Scan for the cell matching the given text and deliver its [x, y] coordinate at center. 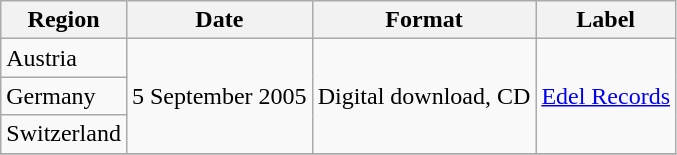
Label [606, 20]
Austria [64, 58]
Digital download, CD [424, 96]
Date [219, 20]
Edel Records [606, 96]
Region [64, 20]
Format [424, 20]
Germany [64, 96]
Switzerland [64, 134]
5 September 2005 [219, 96]
